For the text-containing cell, return its midpoint in [X, Y] coordinate format. 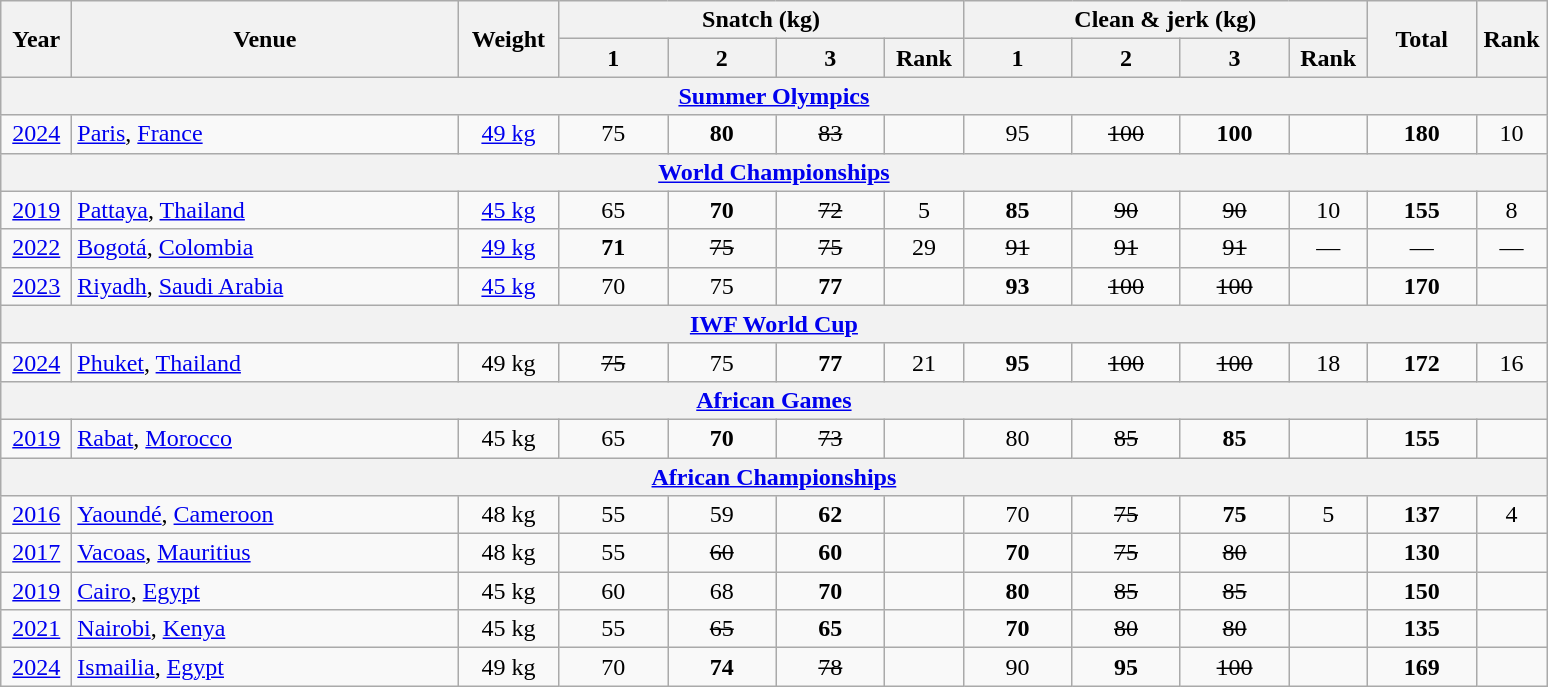
74 [722, 667]
Vacoas, Mauritius [265, 553]
180 [1422, 134]
2017 [36, 553]
Rabat, Morocco [265, 438]
135 [1422, 629]
16 [1512, 362]
62 [830, 515]
4 [1512, 515]
Venue [265, 39]
150 [1422, 591]
21 [924, 362]
Clean & jerk (kg) [1165, 20]
83 [830, 134]
Bogotá, Colombia [265, 248]
170 [1422, 286]
African Games [774, 400]
2021 [36, 629]
IWF World Cup [774, 324]
29 [924, 248]
73 [830, 438]
Total [1422, 39]
Weight [508, 39]
78 [830, 667]
African Championships [774, 477]
Year [36, 39]
Summer Olympics [774, 96]
Nairobi, Kenya [265, 629]
World Championships [774, 172]
Phuket, Thailand [265, 362]
137 [1422, 515]
2016 [36, 515]
Cairo, Egypt [265, 591]
Yaoundé, Cameroon [265, 515]
Snatch (kg) [761, 20]
2023 [36, 286]
130 [1422, 553]
Ismailia, Egypt [265, 667]
72 [830, 210]
169 [1422, 667]
Paris, France [265, 134]
Riyadh, Saudi Arabia [265, 286]
2022 [36, 248]
68 [722, 591]
18 [1328, 362]
Pattaya, Thailand [265, 210]
59 [722, 515]
172 [1422, 362]
93 [1018, 286]
8 [1512, 210]
71 [614, 248]
